Capture the cell that displays the provided text and extract its (x, y) central coordinate. 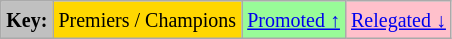
Promoted ↑ (294, 20)
Key: (27, 20)
Premiers / Champions (148, 20)
Relegated ↓ (398, 20)
